Detect which cell encompasses the target text, then output its [X, Y] center coordinate. 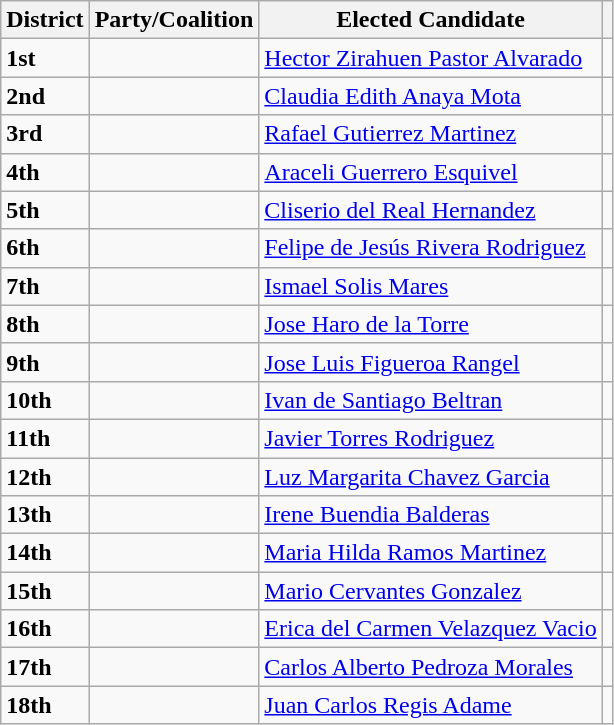
Luz Margarita Chavez Garcia [430, 477]
11th [45, 438]
14th [45, 553]
Party/Coalition [174, 20]
Erica del Carmen Velazquez Vacio [430, 629]
1st [45, 58]
6th [45, 248]
7th [45, 286]
Cliserio del Real Hernandez [430, 210]
9th [45, 362]
Araceli Guerrero Esquivel [430, 172]
18th [45, 705]
Elected Candidate [430, 20]
15th [45, 591]
Jose Luis Figueroa Rangel [430, 362]
Carlos Alberto Pedroza Morales [430, 667]
13th [45, 515]
District [45, 20]
17th [45, 667]
12th [45, 477]
Ismael Solis Mares [430, 286]
10th [45, 400]
Claudia Edith Anaya Mota [430, 96]
Maria Hilda Ramos Martinez [430, 553]
Javier Torres Rodriguez [430, 438]
Jose Haro de la Torre [430, 324]
Juan Carlos Regis Adame [430, 705]
4th [45, 172]
3rd [45, 134]
Hector Zirahuen Pastor Alvarado [430, 58]
16th [45, 629]
Mario Cervantes Gonzalez [430, 591]
Irene Buendia Balderas [430, 515]
5th [45, 210]
Ivan de Santiago Beltran [430, 400]
Rafael Gutierrez Martinez [430, 134]
2nd [45, 96]
8th [45, 324]
Felipe de Jesús Rivera Rodriguez [430, 248]
